Return (X, Y) of the center of cell containing provided text 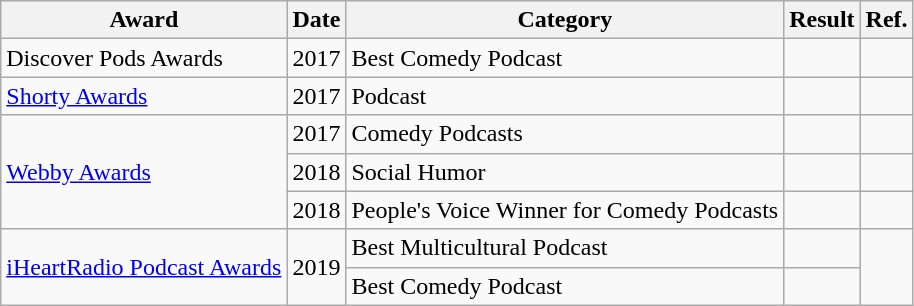
Category (565, 20)
Social Humor (565, 172)
Award (144, 20)
Discover Pods Awards (144, 58)
Podcast (565, 96)
Date (316, 20)
Comedy Podcasts (565, 134)
Webby Awards (144, 172)
2019 (316, 267)
Shorty Awards (144, 96)
iHeartRadio Podcast Awards (144, 267)
Best Multicultural Podcast (565, 248)
Ref. (886, 20)
People's Voice Winner for Comedy Podcasts (565, 210)
Result (822, 20)
